From the cell containing the given text, extract its center point as (x, y) coordinate. 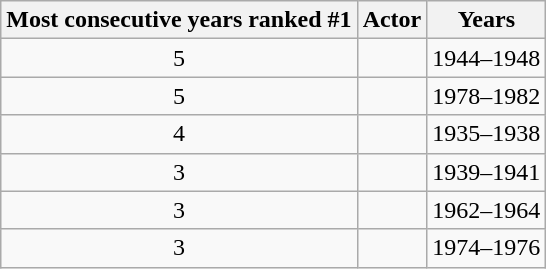
1944–1948 (486, 58)
1939–1941 (486, 172)
1962–1964 (486, 210)
1978–1982 (486, 96)
4 (179, 134)
Actor (392, 20)
Most consecutive years ranked #1 (179, 20)
Years (486, 20)
1935–1938 (486, 134)
1974–1976 (486, 248)
